Output the [x, y] coordinate of the center of the cell containing the given text.  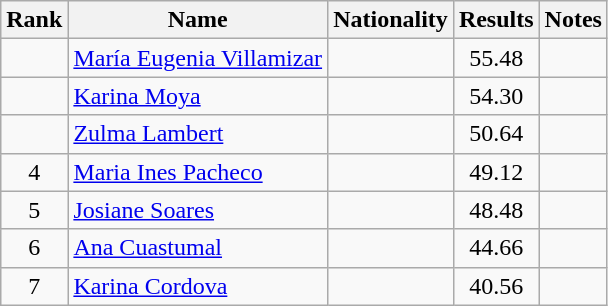
Maria Ines Pacheco [198, 172]
55.48 [496, 58]
4 [34, 172]
Ana Cuastumal [198, 248]
54.30 [496, 96]
Nationality [391, 20]
48.48 [496, 210]
6 [34, 248]
Results [496, 20]
Karina Cordova [198, 286]
Rank [34, 20]
40.56 [496, 286]
5 [34, 210]
44.66 [496, 248]
7 [34, 286]
50.64 [496, 134]
María Eugenia Villamizar [198, 58]
49.12 [496, 172]
Karina Moya [198, 96]
Notes [573, 20]
Name [198, 20]
Zulma Lambert [198, 134]
Josiane Soares [198, 210]
